Provide the (x, y) coordinate of the cell's center where the given text is located.  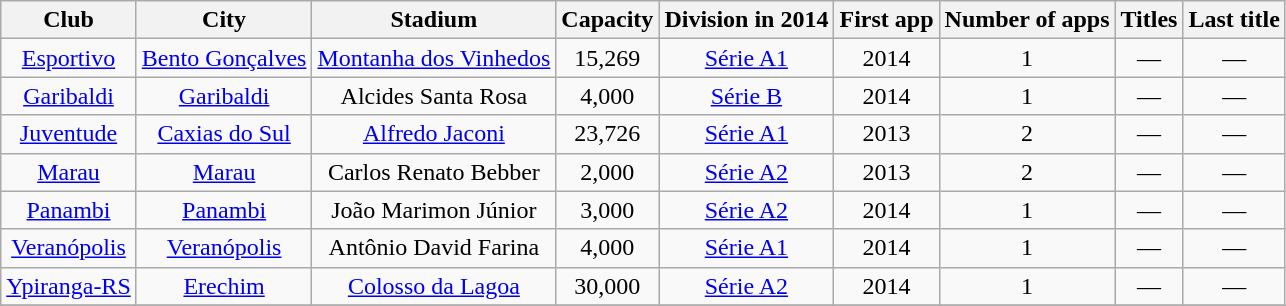
Stadium (434, 20)
Montanha dos Vinhedos (434, 58)
Number of apps (1027, 20)
Carlos Renato Bebber (434, 172)
23,726 (608, 134)
Juventude (69, 134)
Esportivo (69, 58)
Club (69, 20)
Capacity (608, 20)
Division in 2014 (746, 20)
City (224, 20)
Alcides Santa Rosa (434, 96)
Erechim (224, 286)
2,000 (608, 172)
Antônio David Farina (434, 248)
Titles (1149, 20)
Colosso da Lagoa (434, 286)
15,269 (608, 58)
Bento Gonçalves (224, 58)
Série B (746, 96)
Alfredo Jaconi (434, 134)
Ypiranga-RS (69, 286)
Last title (1234, 20)
João Marimon Júnior (434, 210)
First app (886, 20)
30,000 (608, 286)
3,000 (608, 210)
Caxias do Sul (224, 134)
